From the cell containing the given text, extract its center point as [X, Y] coordinate. 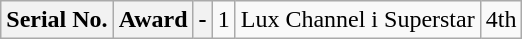
Serial No. [57, 20]
- [202, 20]
Award [153, 20]
4th [501, 20]
1 [224, 20]
Lux Channel i Superstar [358, 20]
